Provide the (X, Y) coordinate of the cell's center where the given text is located.  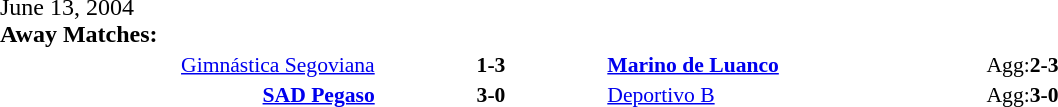
1-3 (492, 64)
Marino de Luanco (795, 64)
